Detect which cell encompasses the target text, then output its [x, y] center coordinate. 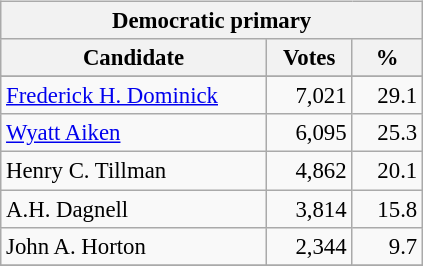
9.7 [388, 246]
% [388, 58]
3,814 [309, 209]
20.1 [388, 171]
Henry C. Tillman [134, 171]
25.3 [388, 133]
Candidate [134, 58]
7,021 [309, 96]
A.H. Dagnell [134, 209]
Democratic primary [212, 21]
Wyatt Aiken [134, 133]
6,095 [309, 133]
Votes [309, 58]
John A. Horton [134, 246]
Frederick H. Dominick [134, 96]
2,344 [309, 246]
29.1 [388, 96]
15.8 [388, 209]
4,862 [309, 171]
